Detect which cell encompasses the target text, then output its [X, Y] center coordinate. 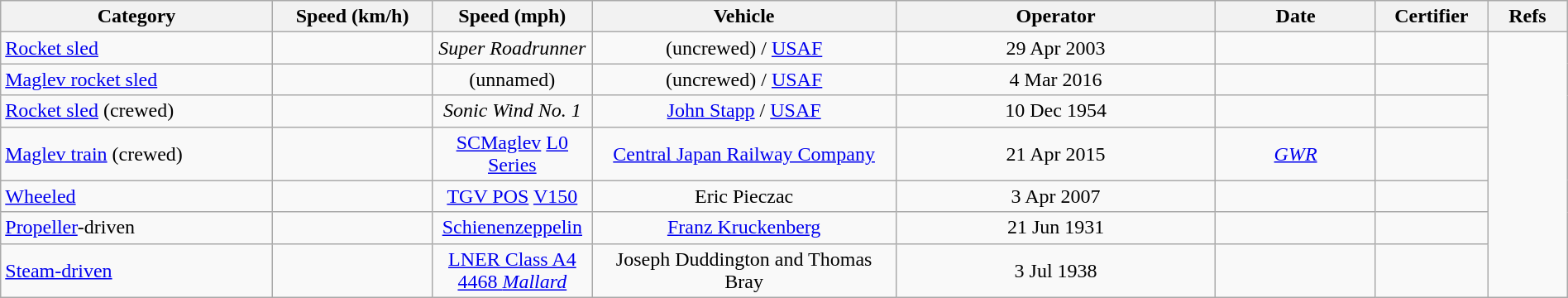
Refs [1528, 17]
4 Mar 2016 [1055, 79]
Maglev train (crewed) [137, 154]
29 Apr 2003 [1055, 48]
LNER Class A44468 Mallard [513, 270]
Propeller-driven [137, 228]
Eric Pieczac [744, 196]
Maglev rocket sled [137, 79]
Super Roadrunner [513, 48]
TGV POS V150 [513, 196]
Speed (mph) [513, 17]
Franz Kruckenberg [744, 228]
John Stapp / USAF [744, 111]
GWR [1295, 154]
3 Apr 2007 [1055, 196]
Operator [1055, 17]
Date [1295, 17]
Schienenzeppelin [513, 228]
Speed (km/h) [352, 17]
Wheeled [137, 196]
Rocket sled (crewed) [137, 111]
Sonic Wind No. 1 [513, 111]
3 Jul 1938 [1055, 270]
(unnamed) [513, 79]
Certifier [1431, 17]
Category [137, 17]
21 Jun 1931 [1055, 228]
Central Japan Railway Company [744, 154]
Joseph Duddington and Thomas Bray [744, 270]
10 Dec 1954 [1055, 111]
SCMaglev L0 Series [513, 154]
Vehicle [744, 17]
Steam-driven [137, 270]
21 Apr 2015 [1055, 154]
Rocket sled [137, 48]
